Return (X, Y) of the center of cell containing provided text 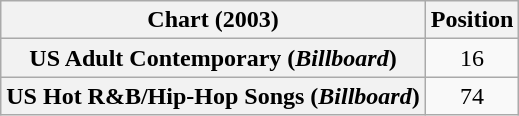
Position (472, 20)
74 (472, 96)
Chart (2003) (213, 20)
US Hot R&B/Hip-Hop Songs (Billboard) (213, 96)
US Adult Contemporary (Billboard) (213, 58)
16 (472, 58)
